Find where the given text appears and provide that cell's center as [X, Y] coordinate. 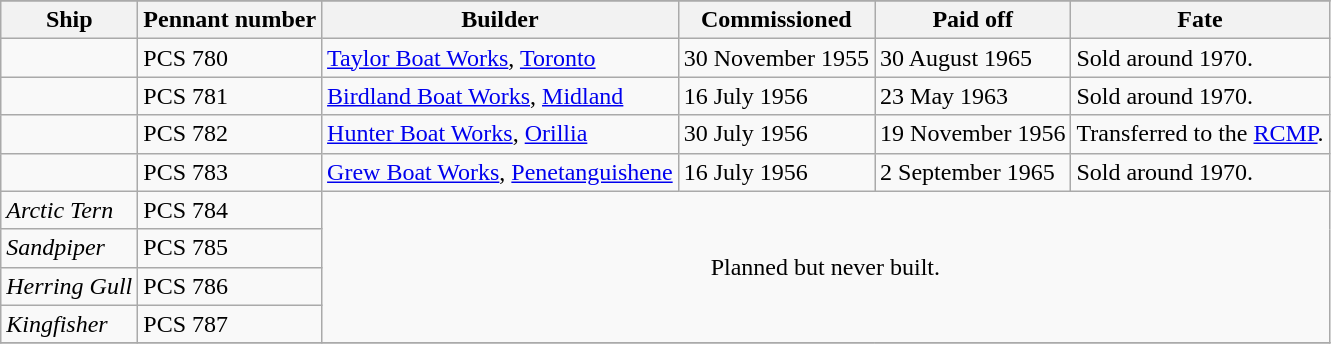
Taylor Boat Works, Toronto [500, 58]
PCS 787 [230, 324]
PCS 785 [230, 248]
Herring Gull [70, 286]
Pennant number [230, 20]
PCS 783 [230, 172]
PCS 784 [230, 210]
Builder [500, 20]
Ship [70, 20]
PCS 780 [230, 58]
Transferred to the RCMP. [1200, 134]
PCS 781 [230, 96]
Commissioned [776, 20]
Hunter Boat Works, Orillia [500, 134]
30 August 1965 [973, 58]
Sandpiper [70, 248]
Planned but never built. [826, 267]
PCS 782 [230, 134]
30 July 1956 [776, 134]
Arctic Tern [70, 210]
Kingfisher [70, 324]
Fate [1200, 20]
Grew Boat Works, Penetanguishene [500, 172]
Birdland Boat Works, Midland [500, 96]
30 November 1955 [776, 58]
19 November 1956 [973, 134]
2 September 1965 [973, 172]
23 May 1963 [973, 96]
PCS 786 [230, 286]
Paid off [973, 20]
